Determine the (x, y) coordinate at the center of the cell enclosing the given text.  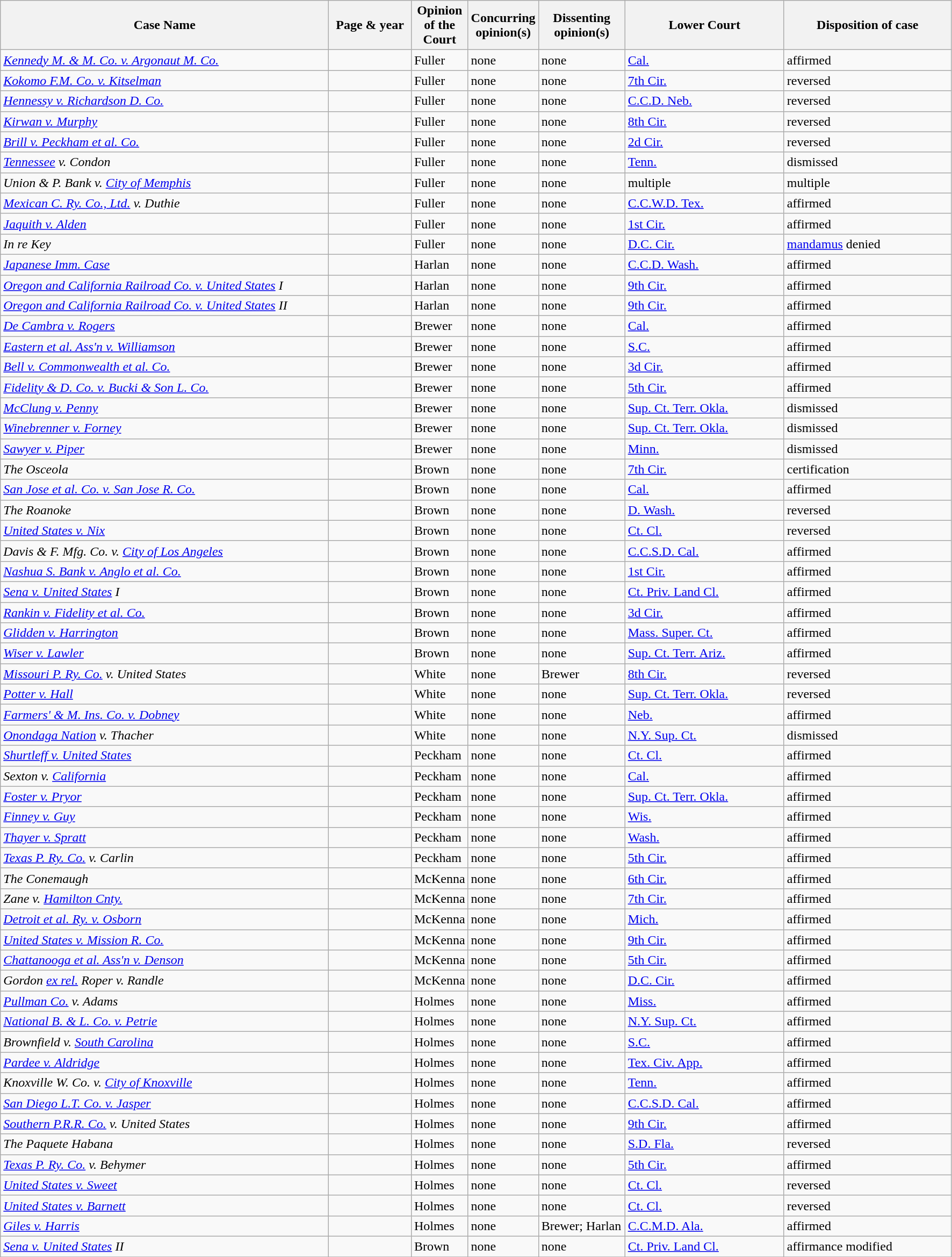
The Osceola (164, 469)
Fidelity & D. Co. v. Bucki & Son L. Co. (164, 387)
Davis & F. Mfg. Co. v. City of Los Angeles (164, 551)
Glidden v. Harrington (164, 633)
Sena v. United States II (164, 1246)
Disposition of case (867, 25)
Texas P. Ry. Co. v. Carlin (164, 858)
Missouri P. Ry. Co. v. United States (164, 674)
C.C.M.D. Ala. (704, 1226)
De Cambra v. Rogers (164, 326)
Tennessee v. Condon (164, 162)
Kokomo F.M. Co. v. Kitselman (164, 81)
Southern P.R.R. Co. v. United States (164, 1124)
Kirwan v. Murphy (164, 121)
Texas P. Ry. Co. v. Behymer (164, 1165)
affirmance modified (867, 1246)
C.C.W.D. Tex. (704, 203)
Case Name (164, 25)
McClung v. Penny (164, 408)
Mich. (704, 919)
Oregon and California Railroad Co. v. United States I (164, 285)
Brownfield v. South Carolina (164, 1042)
Kennedy M. & M. Co. v. Argonaut M. Co. (164, 60)
Minn. (704, 449)
Mass. Super. Ct. (704, 633)
Brewer; Harlan (581, 1226)
Neb. (704, 715)
United States v. Barnett (164, 1205)
Knoxville W. Co. v. City of Knoxville (164, 1083)
Giles v. Harris (164, 1226)
Union & P. Bank v. City of Memphis (164, 183)
Pardee v. Aldridge (164, 1062)
Rankin v. Fidelity et al. Co. (164, 612)
Mexican C. Ry. Co., Ltd. v. Duthie (164, 203)
Wis. (704, 817)
United States v. Nix (164, 530)
National B. & L. Co. v. Petrie (164, 1022)
C.C.D. Wash. (704, 264)
Bell v. Commonwealth et al. Co. (164, 367)
Detroit et al. Ry. v. Osborn (164, 919)
Sexton v. California (164, 776)
Zane v. Hamilton Cnty. (164, 899)
Tex. Civ. App. (704, 1062)
The Paquete Habana (164, 1144)
Potter v. Hall (164, 694)
6th Cir. (704, 878)
Pullman Co. v. Adams (164, 1001)
San Diego L.T. Co. v. Jasper (164, 1103)
United States v. Mission R. Co. (164, 940)
C.C.D. Neb. (704, 101)
D. Wash. (704, 510)
Gordon ex rel. Roper v. Randle (164, 981)
Foster v. Pryor (164, 796)
United States v. Sweet (164, 1185)
2d Cir. (704, 142)
In re Key (164, 244)
Wiser v. Lawler (164, 653)
Japanese Imm. Case (164, 264)
Finney v. Guy (164, 817)
Winebrenner v. Forney (164, 428)
Sena v. United States I (164, 592)
Miss. (704, 1001)
S.D. Fla. (704, 1144)
Brill v. Peckham et al. Co. (164, 142)
Lower Court (704, 25)
Thayer v. Spratt (164, 837)
Sawyer v. Piper (164, 449)
Concurring opinion(s) (503, 25)
The Roanoke (164, 510)
Wash. (704, 837)
certification (867, 469)
Chattanooga et al. Ass'n v. Denson (164, 960)
Jaquith v. Alden (164, 224)
Opinion of the Court (439, 25)
Oregon and California Railroad Co. v. United States II (164, 306)
Hennessy v. Richardson D. Co. (164, 101)
Onondaga Nation v. Thacher (164, 735)
Page & year (370, 25)
Shurtleff v. United States (164, 756)
Dissenting opinion(s) (581, 25)
Eastern et al. Ass'n v. Williamson (164, 347)
San Jose et al. Co. v. San Jose R. Co. (164, 490)
The Conemaugh (164, 878)
Nashua S. Bank v. Anglo et al. Co. (164, 571)
Farmers' & M. Ins. Co. v. Dobney (164, 715)
Sup. Ct. Terr. Ariz. (704, 653)
mandamus denied (867, 244)
